Return the (x, y) coordinate for the center point of the cell that contains the specified text.  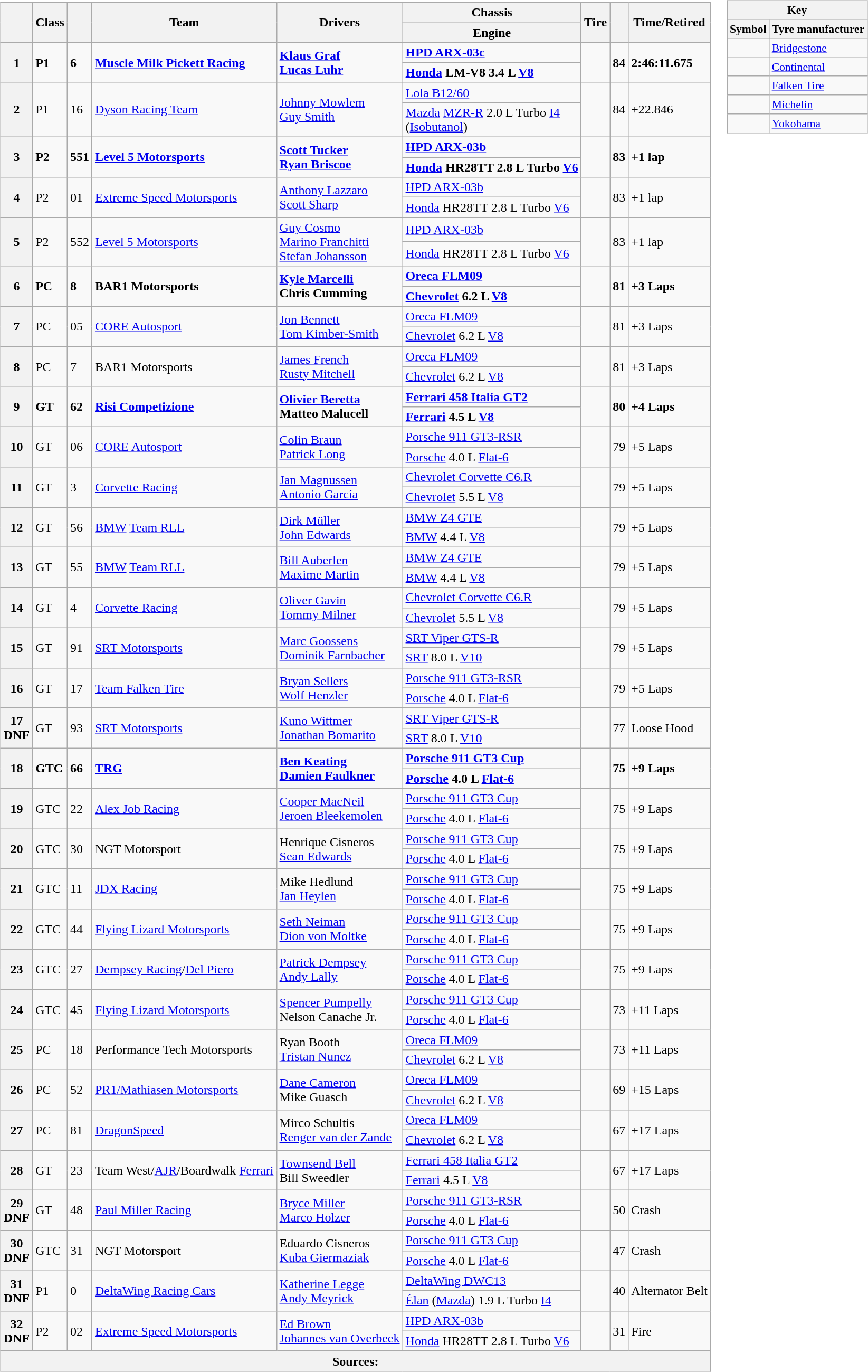
Colin Braun Patrick Long (340, 447)
Élan (Mazda) 1.9 L Turbo I4 (492, 1301)
DeltaWing Racing Cars (184, 1291)
Anthony Lazzaro Scott Sharp (340, 197)
DragonSpeed (184, 1130)
Jan Magnussen Antonio García (340, 487)
55 (79, 567)
47 (619, 1251)
29DNF (16, 1210)
Michelin (818, 105)
77 (619, 728)
Tyre manufacturer (818, 29)
Sources: (356, 1361)
551 (79, 157)
5 (16, 242)
93 (79, 728)
Marc Goossens Dominik Farnbacher (340, 648)
Falken Tire (818, 86)
Alex Job Racing (184, 809)
24 (16, 1009)
Cooper MacNeil Jeroen Bleekemolen (340, 809)
Team West/AJR/Boardwalk Ferrari (184, 1170)
Mike Hedlund Jan Heylen (340, 889)
10 (16, 447)
Jon Bennett Tom Kimber-Smith (340, 326)
Ben Keating Damien Faulkner (340, 768)
56 (79, 527)
62 (79, 406)
25 (16, 1049)
Bryan Sellers Wolf Henzler (340, 688)
50 (619, 1210)
14 (16, 608)
Scott Tucker Ryan Briscoe (340, 157)
Fire (670, 1331)
05 (79, 326)
James French Rusty Mitchell (340, 366)
Symbol (748, 29)
15 (16, 648)
+4 Laps (670, 406)
Guy Cosmo Marino Franchitti Stefan Johansson (340, 242)
Katherine Legge Andy Meyrick (340, 1291)
Bryce Miller Marco Holzer (340, 1210)
66 (79, 768)
32DNF (16, 1331)
Mirco Schultis Renger van der Zande (340, 1130)
Honda LM-V8 3.4 L V8 (492, 72)
Seth Neiman Dion von Moltke (340, 929)
02 (79, 1331)
Dirk Müller John Edwards (340, 527)
44 (79, 929)
28 (16, 1170)
Bill Auberlen Maxime Martin (340, 567)
Johnny Mowlem Guy Smith (340, 110)
+22.846 (670, 110)
2 (16, 110)
Ed Brown Johannes van Overbeek (340, 1331)
Oliver Gavin Tommy Milner (340, 608)
9 (16, 406)
69 (619, 1090)
Townsend Bell Bill Sweedler (340, 1170)
Dempsey Racing/Del Piero (184, 969)
21 (16, 889)
45 (79, 1009)
Klaus Graf Lucas Luhr (340, 62)
17 (79, 688)
Patrick Dempsey Andy Lally (340, 969)
06 (79, 447)
13 (16, 567)
Performance Tech Motorsports (184, 1049)
40 (619, 1291)
Ryan Booth Tristan Nunez (340, 1049)
Yokohama (818, 124)
Time/Retired (670, 22)
Bridgestone (818, 48)
Team (184, 22)
552 (79, 242)
Paul Miller Racing (184, 1210)
Lola B12/60 (492, 92)
Kyle Marcelli Chris Cumming (340, 286)
91 (79, 648)
30 (79, 849)
Henrique Cisneros Sean Edwards (340, 849)
48 (79, 1210)
Eduardo Cisneros Kuba Giermaziak (340, 1251)
Dane Cameron Mike Guasch (340, 1090)
Kuno Wittmer Jonathan Bomarito (340, 728)
Mazda MZR-R 2.0 L Turbo I4(Isobutanol) (492, 120)
Olivier Beretta Matteo Malucell (340, 406)
Tire (595, 22)
31DNF (16, 1291)
TRG (184, 768)
1 (16, 62)
0 (79, 1291)
30DNF (16, 1251)
HPD ARX-03c (492, 52)
DeltaWing DWC13 (492, 1281)
+15 Laps (670, 1090)
Chassis (492, 12)
26 (16, 1090)
Class (50, 22)
52 (79, 1090)
Dyson Racing Team (184, 110)
Drivers (340, 22)
20 (16, 849)
17DNF (16, 728)
JDX Racing (184, 889)
19 (16, 809)
01 (79, 197)
Spencer Pumpelly Nelson Canache Jr. (340, 1009)
Risi Competizione (184, 406)
Team Falken Tire (184, 688)
Key (797, 11)
Engine (492, 32)
80 (619, 406)
Continental (818, 67)
PR1/Mathiasen Motorsports (184, 1090)
2:46:11.675 (670, 62)
Alternator Belt (670, 1291)
Muscle Milk Pickett Racing (184, 62)
Loose Hood (670, 728)
12 (16, 527)
